Locate the cell with the specified text and output its (X, Y) center coordinate. 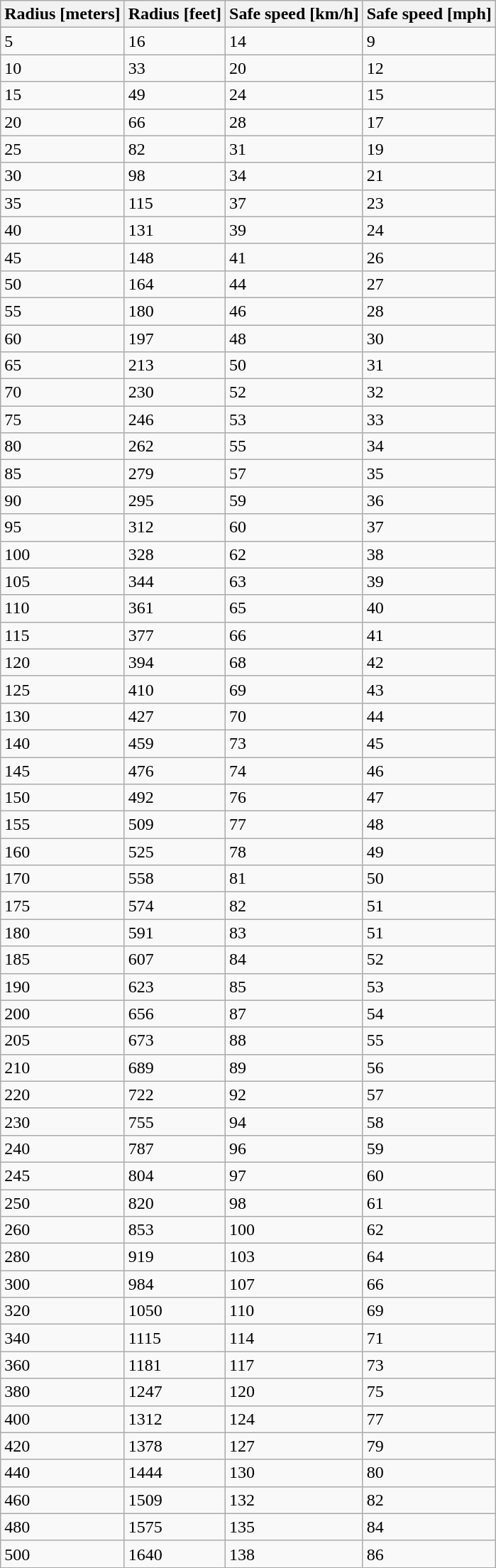
10 (62, 68)
145 (62, 770)
87 (294, 1014)
132 (294, 1500)
1050 (175, 1311)
190 (62, 987)
246 (175, 420)
97 (294, 1175)
71 (429, 1338)
148 (175, 257)
96 (294, 1148)
61 (429, 1203)
5 (62, 41)
460 (62, 1500)
124 (294, 1419)
107 (294, 1284)
Radius [feet] (175, 14)
175 (62, 906)
607 (175, 960)
197 (175, 339)
103 (294, 1257)
320 (62, 1311)
164 (175, 284)
984 (175, 1284)
1509 (175, 1500)
300 (62, 1284)
440 (62, 1473)
1378 (175, 1446)
Safe speed [km/h] (294, 14)
279 (175, 473)
804 (175, 1175)
213 (175, 366)
23 (429, 203)
420 (62, 1446)
919 (175, 1257)
170 (62, 879)
1640 (175, 1554)
476 (175, 770)
12 (429, 68)
89 (294, 1068)
312 (175, 527)
787 (175, 1148)
36 (429, 500)
400 (62, 1419)
79 (429, 1446)
16 (175, 41)
17 (429, 122)
380 (62, 1392)
54 (429, 1014)
280 (62, 1257)
410 (175, 689)
47 (429, 798)
500 (62, 1554)
95 (62, 527)
755 (175, 1122)
574 (175, 906)
138 (294, 1554)
853 (175, 1230)
64 (429, 1257)
131 (175, 230)
25 (62, 149)
1181 (175, 1365)
27 (429, 284)
117 (294, 1365)
480 (62, 1527)
361 (175, 608)
Safe speed [mph] (429, 14)
623 (175, 987)
295 (175, 500)
86 (429, 1554)
427 (175, 716)
591 (175, 933)
200 (62, 1014)
689 (175, 1068)
88 (294, 1041)
205 (62, 1041)
459 (175, 743)
19 (429, 149)
78 (294, 852)
38 (429, 554)
90 (62, 500)
32 (429, 393)
58 (429, 1122)
240 (62, 1148)
68 (294, 662)
140 (62, 743)
492 (175, 798)
92 (294, 1095)
74 (294, 770)
42 (429, 662)
185 (62, 960)
250 (62, 1203)
673 (175, 1041)
160 (62, 852)
Radius [meters] (62, 14)
150 (62, 798)
56 (429, 1068)
262 (175, 446)
26 (429, 257)
125 (62, 689)
21 (429, 176)
127 (294, 1446)
360 (62, 1365)
1115 (175, 1338)
656 (175, 1014)
63 (294, 581)
558 (175, 879)
76 (294, 798)
94 (294, 1122)
155 (62, 825)
1575 (175, 1527)
9 (429, 41)
210 (62, 1068)
820 (175, 1203)
105 (62, 581)
394 (175, 662)
344 (175, 581)
43 (429, 689)
220 (62, 1095)
114 (294, 1338)
81 (294, 879)
340 (62, 1338)
377 (175, 635)
83 (294, 933)
14 (294, 41)
328 (175, 554)
525 (175, 852)
1247 (175, 1392)
1444 (175, 1473)
260 (62, 1230)
722 (175, 1095)
135 (294, 1527)
245 (62, 1175)
509 (175, 825)
1312 (175, 1419)
